Scan for the cell matching the given text and deliver its (X, Y) coordinate at center. 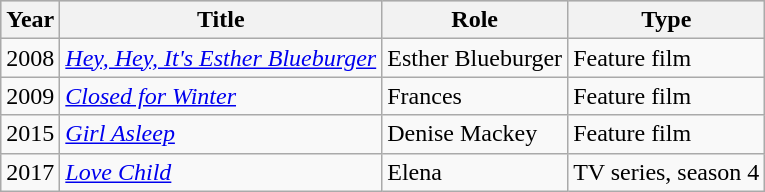
Love Child (221, 172)
Role (475, 20)
Frances (475, 96)
2008 (30, 58)
Type (666, 20)
Denise Mackey (475, 134)
Year (30, 20)
Closed for Winter (221, 96)
Elena (475, 172)
TV series, season 4 (666, 172)
2017 (30, 172)
2015 (30, 134)
2009 (30, 96)
Esther Blueburger (475, 58)
Girl Asleep (221, 134)
Hey, Hey, It's Esther Blueburger (221, 58)
Title (221, 20)
